Determine the (x, y) coordinate at the center of the cell enclosing the given text.  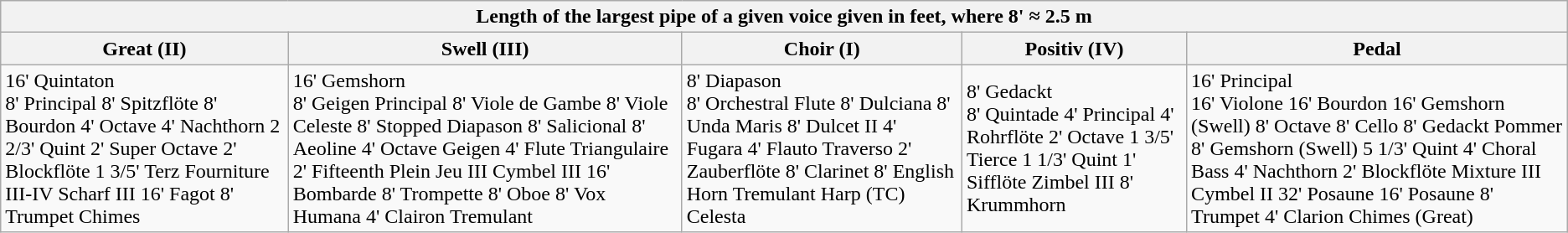
Pedal (1377, 49)
Great (II) (144, 49)
8' Gedackt8' Quintade 4' Principal 4' Rohrflöte 2' Octave 1 3/5' Tierce 1 1/3' Quint 1' Sifflöte Zimbel III 8' Krummhorn (1074, 148)
Swell (III) (485, 49)
Length of the largest pipe of a given voice given in feet, where 8' ≈ 2.5 m (784, 17)
Positiv (IV) (1074, 49)
Choir (I) (822, 49)
